Return [x, y] of the center of cell containing provided text 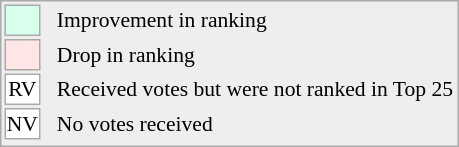
Drop in ranking [254, 55]
RV [22, 90]
Improvement in ranking [254, 20]
Received votes but were not ranked in Top 25 [254, 90]
NV [22, 124]
No votes received [254, 124]
